Detect which cell encompasses the target text, then output its [x, y] center coordinate. 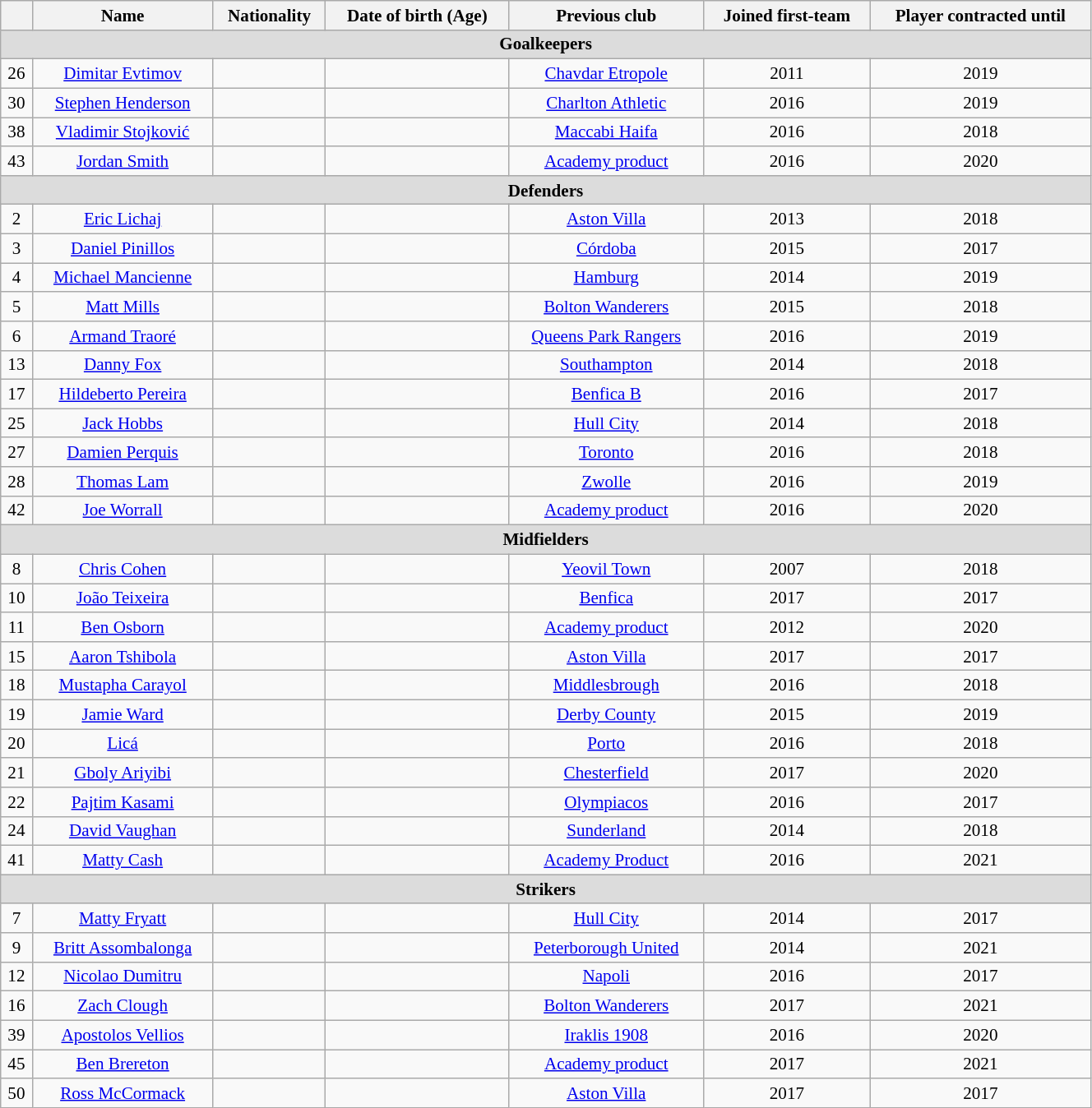
Charlton Athletic [607, 102]
Goalkeepers [546, 44]
Stephen Henderson [123, 102]
13 [16, 365]
7 [16, 917]
Mustapha Carayol [123, 686]
25 [16, 422]
Nicolao Dumitru [123, 976]
Queens Park Rangers [607, 335]
45 [16, 1064]
Napoli [607, 976]
2012 [788, 626]
8 [16, 569]
Aaron Tshibola [123, 656]
22 [16, 802]
Daniel Pinillos [123, 248]
Jack Hobbs [123, 422]
Matty Fryatt [123, 917]
Nationality [270, 15]
11 [16, 626]
Chris Cohen [123, 569]
17 [16, 395]
Apostolos Vellios [123, 1034]
Danny Fox [123, 365]
Zwolle [607, 482]
41 [16, 860]
David Vaughan [123, 830]
Derby County [607, 713]
2007 [788, 569]
Middlesbrough [607, 686]
2 [16, 219]
Yeovil Town [607, 569]
3 [16, 248]
Damien Perquis [123, 452]
Porto [607, 743]
João Teixeira [123, 598]
19 [16, 713]
Britt Assombalonga [123, 947]
Ben Brereton [123, 1064]
38 [16, 132]
Defenders [546, 189]
Name [123, 15]
2013 [788, 219]
6 [16, 335]
Benfica B [607, 395]
Córdoba [607, 248]
Sunderland [607, 830]
Ross McCormack [123, 1093]
Midfielders [546, 539]
42 [16, 510]
28 [16, 482]
5 [16, 306]
Olympiacos [607, 802]
30 [16, 102]
9 [16, 947]
Eric Lichaj [123, 219]
Strikers [546, 889]
15 [16, 656]
Dimitar Evtimov [123, 74]
Benfica [607, 598]
21 [16, 773]
Michael Mancienne [123, 278]
10 [16, 598]
Academy Product [607, 860]
Joe Worrall [123, 510]
26 [16, 74]
Hildeberto Pereira [123, 395]
Iraklis 1908 [607, 1034]
Jamie Ward [123, 713]
2011 [788, 74]
Zach Clough [123, 1006]
12 [16, 976]
Joined first-team [788, 15]
Date of birth (Age) [418, 15]
Toronto [607, 452]
Matt Mills [123, 306]
16 [16, 1006]
50 [16, 1093]
Ben Osborn [123, 626]
4 [16, 278]
Jordan Smith [123, 161]
Vladimir Stojković [123, 132]
Matty Cash [123, 860]
18 [16, 686]
Gboly Ariyibi [123, 773]
Hamburg [607, 278]
Pajtim Kasami [123, 802]
Maccabi Haifa [607, 132]
24 [16, 830]
43 [16, 161]
Previous club [607, 15]
20 [16, 743]
39 [16, 1034]
27 [16, 452]
Armand Traoré [123, 335]
Chavdar Etropole [607, 74]
Peterborough United [607, 947]
Licá [123, 743]
Southampton [607, 365]
Thomas Lam [123, 482]
Player contracted until [980, 15]
Chesterfield [607, 773]
